Determine the [X, Y] coordinate at the center of the cell enclosing the given text.  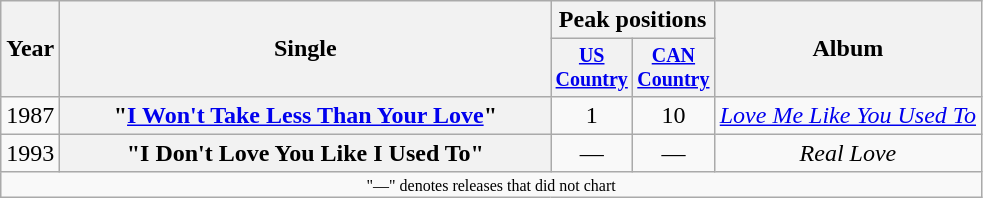
Single [306, 49]
1993 [30, 153]
CAN Country [674, 68]
Year [30, 49]
"I Won't Take Less Than Your Love" [306, 115]
US Country [592, 68]
Love Me Like You Used To [848, 115]
Peak positions [632, 20]
Album [848, 49]
1 [592, 115]
1987 [30, 115]
"I Don't Love You Like I Used To" [306, 153]
"—" denotes releases that did not chart [492, 184]
10 [674, 115]
Real Love [848, 153]
